Return the (X, Y) coordinate for the center point of the cell that contains the specified text.  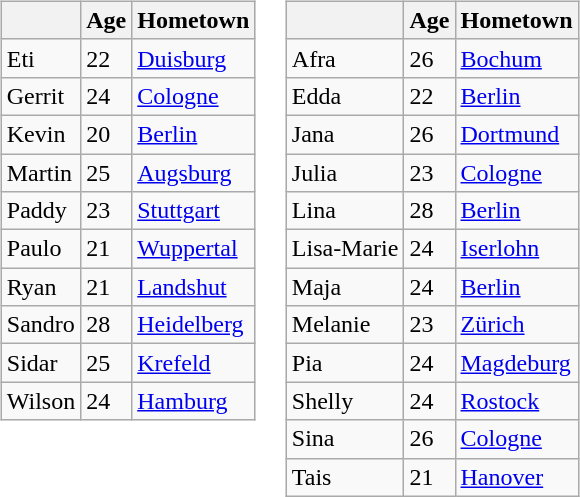
Jana (345, 134)
Wilson (40, 401)
Pia (345, 363)
Eti (40, 58)
Julia (345, 173)
Duisburg (194, 58)
Sandro (40, 325)
Edda (345, 96)
Hanover (516, 477)
Martin (40, 173)
Afra (345, 58)
Maja (345, 287)
Paddy (40, 211)
Rostock (516, 401)
Kevin (40, 134)
Sina (345, 439)
Lina (345, 211)
Magdeburg (516, 363)
Sidar (40, 363)
Landshut (194, 287)
Krefeld (194, 363)
Zürich (516, 325)
20 (106, 134)
Stuttgart (194, 211)
Ryan (40, 287)
Augsburg (194, 173)
Lisa-Marie (345, 249)
Bochum (516, 58)
Hamburg (194, 401)
Tais (345, 477)
Heidelberg (194, 325)
Shelly (345, 401)
Wuppertal (194, 249)
Dortmund (516, 134)
Gerrit (40, 96)
Melanie (345, 325)
Iserlohn (516, 249)
Paulo (40, 249)
